Extract the (x, y) coordinate from the center of the cell holding the provided text.  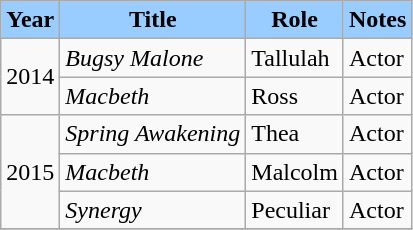
Role (295, 20)
Peculiar (295, 210)
Ross (295, 96)
Year (30, 20)
2014 (30, 77)
Spring Awakening (153, 134)
Tallulah (295, 58)
Thea (295, 134)
Bugsy Malone (153, 58)
Notes (377, 20)
Title (153, 20)
2015 (30, 172)
Malcolm (295, 172)
Synergy (153, 210)
